Return [x, y] of the center of cell containing provided text 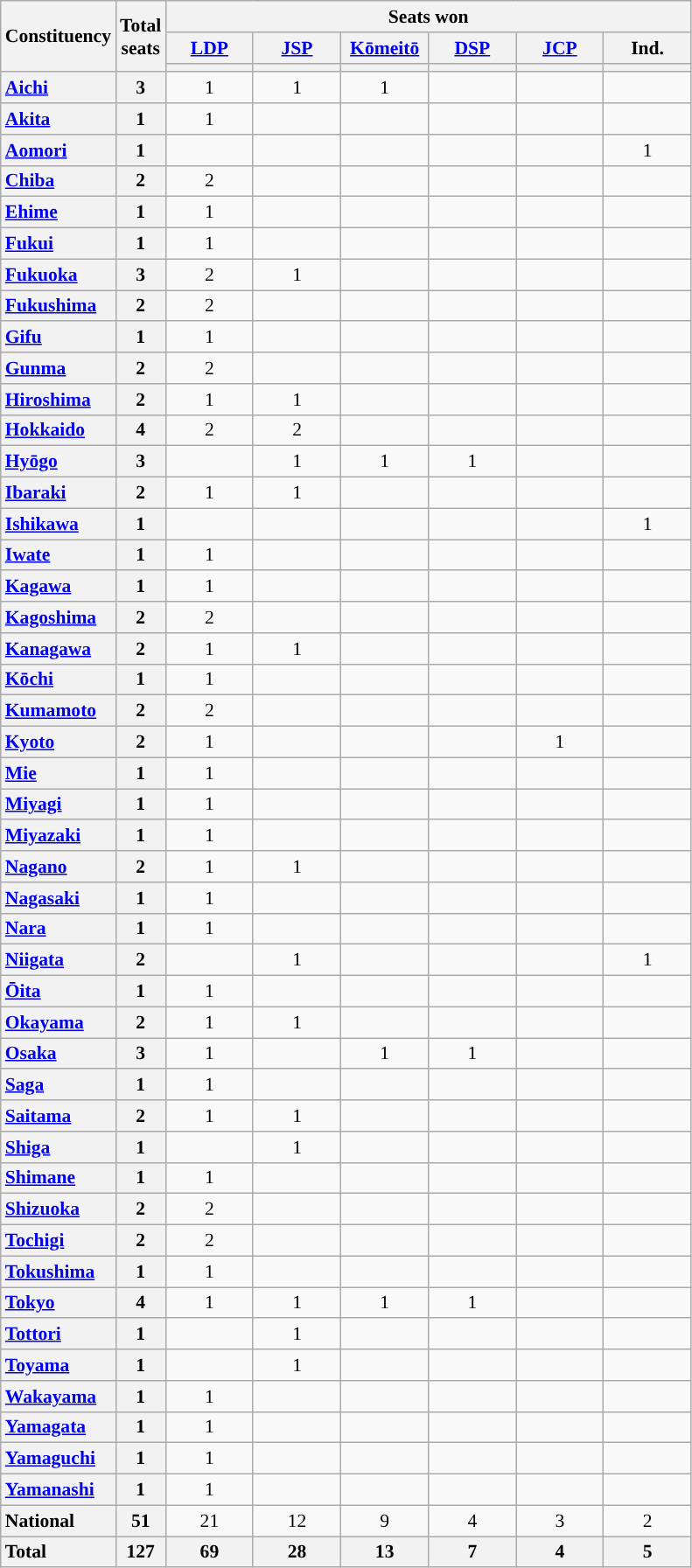
51 [140, 1521]
Okayama [58, 1022]
Ōita [58, 992]
JSP [297, 48]
127 [140, 1552]
Shiga [58, 1147]
Akita [58, 119]
Yamagata [58, 1427]
DSP [472, 48]
Total [58, 1552]
Kanagawa [58, 649]
Shizuoka [58, 1209]
12 [297, 1521]
Tokushima [58, 1272]
Shimane [58, 1178]
Ishikawa [58, 524]
Constituency [58, 37]
Kōmeitō [385, 48]
JCP [560, 48]
Wakayama [58, 1397]
Tokyo [58, 1303]
Kōchi [58, 679]
Yamaguchi [58, 1459]
Ehime [58, 213]
Nagasaki [58, 898]
Miyagi [58, 805]
Osaka [58, 1054]
Nagano [58, 867]
Saga [58, 1085]
Fukuoka [58, 275]
Hokkaido [58, 430]
Hiroshima [58, 400]
13 [385, 1552]
Kyoto [58, 742]
Kagawa [58, 587]
5 [647, 1552]
28 [297, 1552]
Fukushima [58, 306]
Tottori [58, 1335]
21 [209, 1521]
Seats won [429, 17]
Gunma [58, 368]
Kumamoto [58, 711]
Toyama [58, 1365]
Saitama [58, 1116]
9 [385, 1521]
Hyōgo [58, 462]
Gifu [58, 338]
Totalseats [140, 37]
Ibaraki [58, 493]
Yamanashi [58, 1490]
Miyazaki [58, 836]
Chiba [58, 181]
Niigata [58, 960]
Kagoshima [58, 617]
Fukui [58, 244]
Aichi [58, 88]
Tochigi [58, 1241]
69 [209, 1552]
7 [472, 1552]
LDP [209, 48]
National [58, 1521]
Nara [58, 929]
Aomori [58, 150]
Mie [58, 773]
Ind. [647, 48]
Iwate [58, 555]
